Detect which cell encompasses the target text, then output its (x, y) center coordinate. 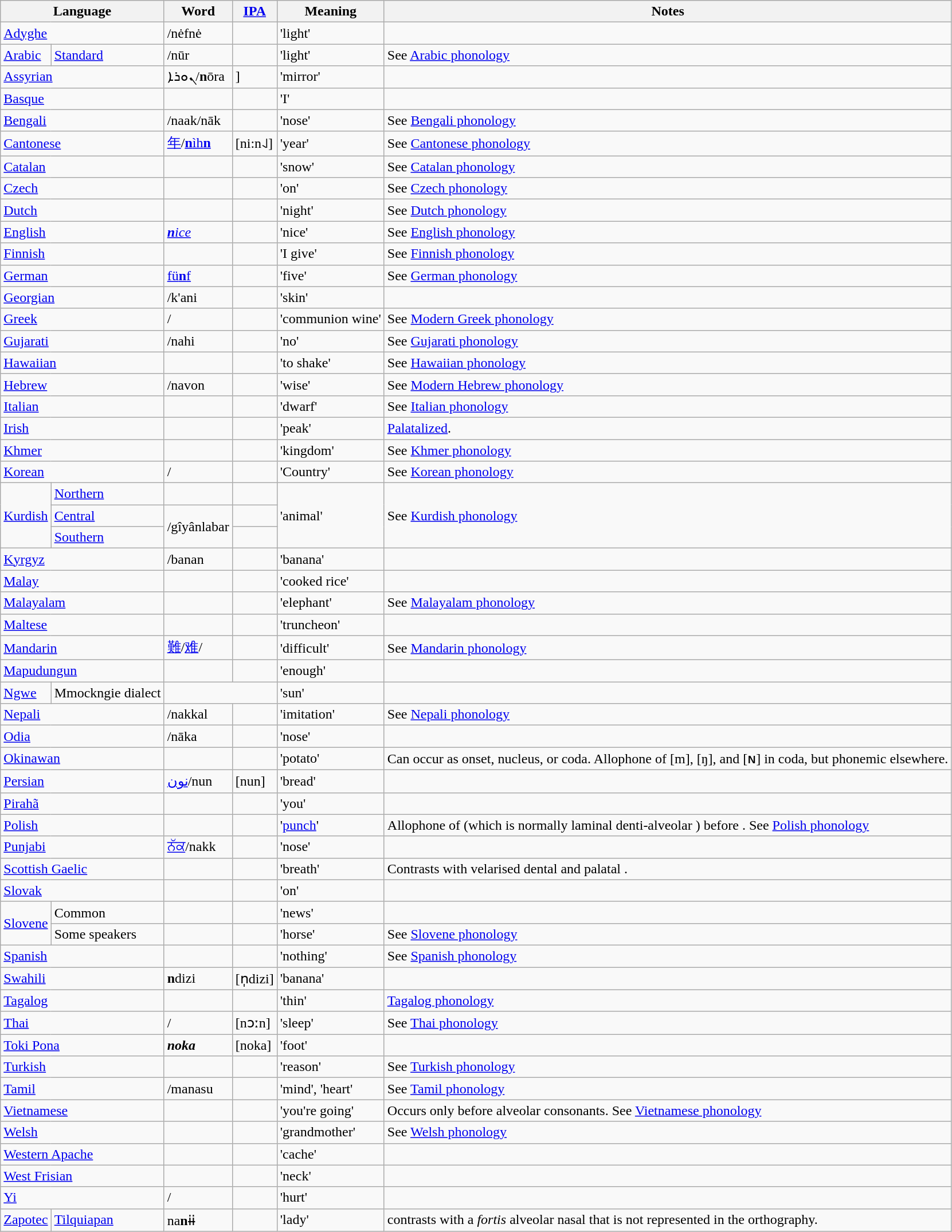
Mmockngie dialect (108, 693)
Standard (108, 55)
/nāka (198, 736)
See Modern Hebrew phonology (668, 384)
Italian (83, 406)
nice (198, 232)
/k'ani (198, 297)
Assyrian (83, 77)
fünf (198, 276)
Western Apache (83, 1154)
'truncheon' (330, 625)
See Arabic phonology (668, 55)
難/难/ (198, 648)
/nūr (198, 55)
See Welsh phonology (668, 1132)
'punch' (330, 825)
Scottish Gaelic (83, 869)
Palatalized. (668, 428)
See Dutch phonology (668, 210)
'sleep' (330, 1023)
Persian (83, 781)
'nothing' (330, 956)
Welsh (83, 1132)
'neck' (330, 1176)
'grandmother' (330, 1132)
German (83, 276)
] (254, 77)
'five' (330, 276)
'kingdom' (330, 450)
See English phonology (668, 232)
West Frisian (83, 1176)
nanɨɨ (198, 1220)
Turkish (83, 1067)
Cantonese (83, 143)
'you're going' (330, 1111)
Czech (83, 189)
Slovene (26, 923)
'snow' (330, 167)
Toki Pona (83, 1045)
'year' (330, 143)
See Gujarati phonology (668, 341)
noka (198, 1045)
Irish (83, 428)
Thai (83, 1023)
Polish (83, 825)
See Czech phonology (668, 189)
'I give' (330, 254)
'wise' (330, 384)
'no' (330, 341)
Word (198, 11)
'animal' (330, 516)
'night' (330, 210)
Korean (83, 472)
Kurdish (26, 516)
Odia (83, 736)
See Nepali phonology (668, 715)
See Tamil phonology (668, 1089)
Northern (108, 494)
Finnish (83, 254)
IPA (254, 11)
/nahi (198, 341)
See Mandarin phonology (668, 648)
Basque (83, 99)
/banan (198, 559)
Zapotec (26, 1220)
See Hawaiian phonology (668, 363)
'elephant' (330, 603)
'dwarf' (330, 406)
'foot' (330, 1045)
See Bengali phonology (668, 120)
Bengali (83, 120)
Central (108, 516)
Malay (83, 581)
See Finnish phonology (668, 254)
See Malayalam phonology (668, 603)
See Thai phonology (668, 1023)
Southern (108, 537)
Tamil (83, 1089)
Arabic (26, 55)
Georgian (83, 297)
'thin' (330, 1000)
Occurs only before alveolar consonants. See Vietnamese phonology (668, 1111)
'I' (330, 99)
Adyghe (83, 33)
/naak/nāk (198, 120)
Okinawan (83, 759)
Ngwe (26, 693)
'imitation' (330, 715)
Tagalog (83, 1000)
'peak' (330, 428)
Common (108, 912)
'mirror' (330, 77)
Swahili (83, 979)
Maltese (83, 625)
Allophone of (which is normally laminal denti-alveolar ) before . See Polish phonology (668, 825)
Greek (83, 319)
'potato' (330, 759)
Spanish (83, 956)
年/nìhn (198, 143)
ਨੱਕ/nakk (198, 847)
'cache' (330, 1154)
Mandarin (83, 648)
[nun] (254, 781)
Malayalam (83, 603)
[ni:n˨˩] (254, 143)
/manasu (198, 1089)
'hurt' (330, 1198)
Yi (83, 1198)
'to shake' (330, 363)
'reason' (330, 1067)
نون/nun (198, 781)
[n̩dizi] (254, 979)
'difficult' (330, 648)
'enough' (330, 671)
/navon (198, 384)
'breath' (330, 869)
See Modern Greek phonology (668, 319)
Mapudungun (83, 671)
See Kurdish phonology (668, 516)
See Spanish phonology (668, 956)
'skin' (330, 297)
/gîyânlabar (198, 527)
ndizi (198, 979)
See Khmer phonology (668, 450)
Contrasts with velarised dental and palatal . (668, 869)
'cooked rice' (330, 581)
Tagalog phonology (668, 1000)
'news' (330, 912)
contrasts with a fortis alveolar nasal that is not represented in the orthography. (668, 1220)
'bread' (330, 781)
Khmer (83, 450)
'sun' (330, 693)
Language (83, 11)
[noka] (254, 1045)
Kyrgyz (83, 559)
Tilquiapan (108, 1220)
Some speakers (108, 934)
Nepali (83, 715)
Meaning (330, 11)
Notes (668, 11)
See Italian phonology (668, 406)
'lady' (330, 1220)
'communion wine' (330, 319)
'Country' (330, 472)
Vietnamese (83, 1111)
See Catalan phonology (668, 167)
Pirahã (83, 803)
[nɔːn] (254, 1023)
'horse' (330, 934)
Catalan (83, 167)
Hebrew (83, 384)
English (83, 232)
See Slovene phonology (668, 934)
'nice' (330, 232)
Dutch (83, 210)
ܢܘܪܐ/nōra (198, 77)
Slovak (83, 890)
Hawaiian (83, 363)
'mind', 'heart' (330, 1089)
/nėfnė (198, 33)
See Korean phonology (668, 472)
See German phonology (668, 276)
Can occur as onset, nucleus, or coda. Allophone of [m], [ŋ], and [ɴ] in coda, but phonemic elsewhere. (668, 759)
Gujarati (83, 341)
See Turkish phonology (668, 1067)
See Cantonese phonology (668, 143)
/nakkal (198, 715)
Punjabi (83, 847)
'you' (330, 803)
